Locate the cell with the specified text and output its (X, Y) center coordinate. 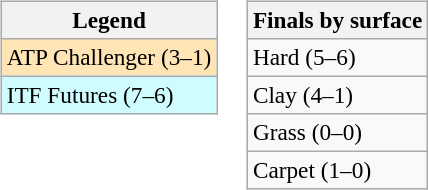
Carpet (1–0) (337, 171)
Grass (0–0) (337, 133)
Legend (108, 20)
Clay (4–1) (337, 95)
Finals by surface (337, 20)
ATP Challenger (3–1) (108, 57)
ITF Futures (7–6) (108, 95)
Hard (5–6) (337, 57)
